Output the [x, y] coordinate of the center of the cell containing the given text.  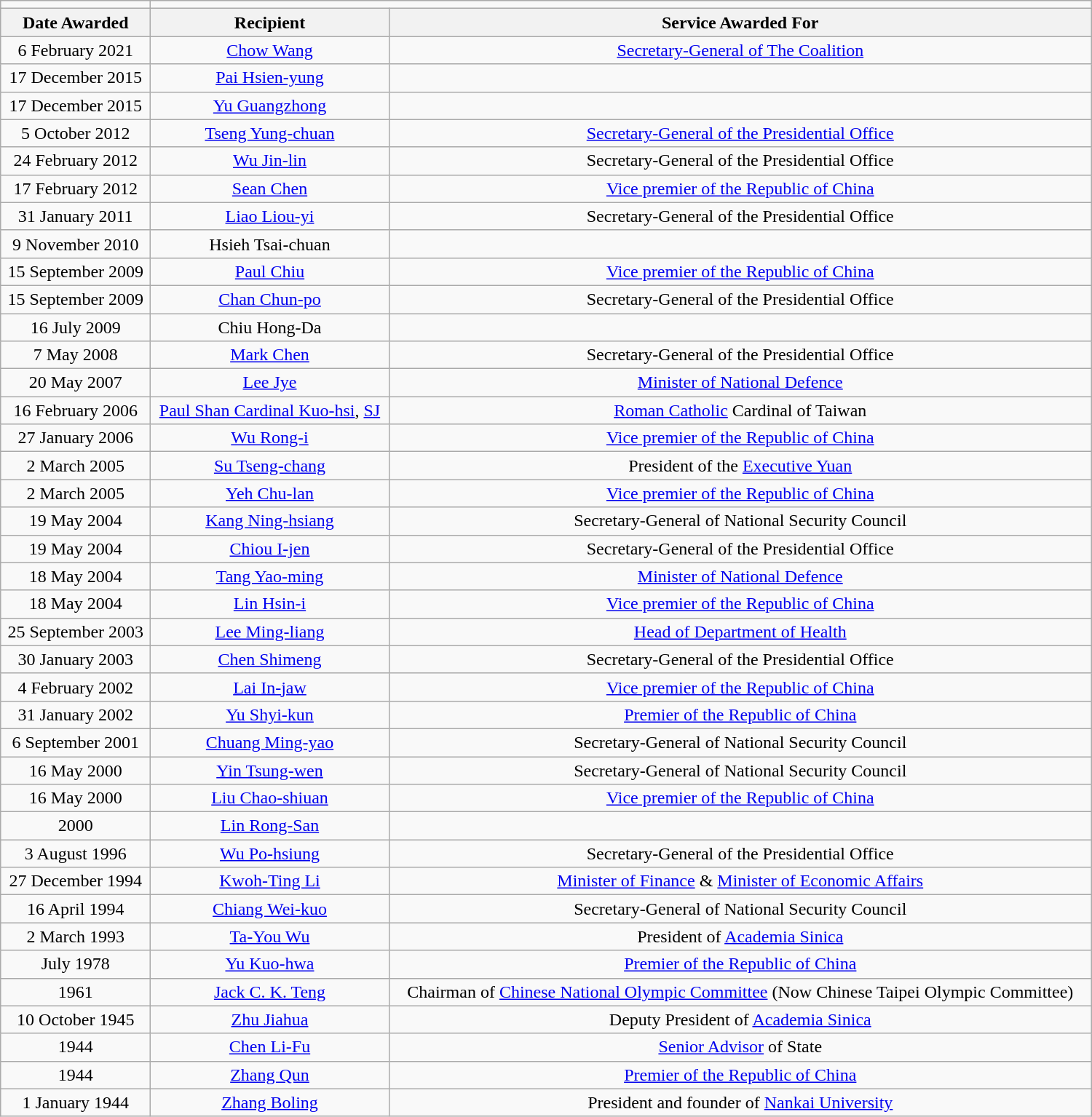
Chen Li-Fu [270, 1047]
Chow Wang [270, 50]
7 May 2008 [76, 355]
Ta-You Wu [270, 937]
Lin Rong-San [270, 826]
Mark Chen [270, 355]
Paul Chiu [270, 271]
Roman Catholic Cardinal of Taiwan [740, 410]
Chiu Hong-Da [270, 327]
30 January 2003 [76, 659]
Pai Hsien-yung [270, 78]
July 1978 [76, 964]
Wu Po-hsiung [270, 854]
Wu Jin-lin [270, 161]
Lee Ming-liang [270, 632]
2 March 1993 [76, 937]
16 July 2009 [76, 327]
Hsieh Tsai-chuan [270, 244]
Jack C. K. Teng [270, 992]
Date Awarded [76, 23]
Deputy President of Academia Sinica [740, 1019]
24 February 2012 [76, 161]
16 February 2006 [76, 410]
Head of Department of Health [740, 632]
20 May 2007 [76, 383]
Secretary-General of The Coalition [740, 50]
Liao Liou-yi [270, 216]
Service Awarded For [740, 23]
Su Tseng-chang [270, 466]
President of the Executive Yuan [740, 466]
Kwoh-Ting Li [270, 881]
Chen Shimeng [270, 659]
Yu Guangzhong [270, 106]
Recipient [270, 23]
Yeh Chu-lan [270, 493]
Chiang Wei-kuo [270, 909]
9 November 2010 [76, 244]
31 January 2011 [76, 216]
Yin Tsung-wen [270, 771]
1 January 1944 [76, 1102]
2000 [76, 826]
16 April 1994 [76, 909]
Chiou I-jen [270, 549]
Sean Chen [270, 188]
5 October 2012 [76, 133]
Tseng Yung-chuan [270, 133]
Yu Shyi-kun [270, 715]
Lee Jye [270, 383]
President of Academia Sinica [740, 937]
3 August 1996 [76, 854]
27 December 1994 [76, 881]
25 September 2003 [76, 632]
1961 [76, 992]
6 September 2001 [76, 742]
6 February 2021 [76, 50]
Liu Chao-shiuan [270, 798]
17 February 2012 [76, 188]
Chairman of Chinese National Olympic Committee (Now Chinese Taipei Olympic Committee) [740, 992]
31 January 2002 [76, 715]
Lai In-jaw [270, 687]
Senior Advisor of State [740, 1047]
Zhu Jiahua [270, 1019]
4 February 2002 [76, 687]
Wu Rong-i [270, 438]
Yu Kuo-hwa [270, 964]
President and founder of Nankai University [740, 1102]
Chuang Ming-yao [270, 742]
27 January 2006 [76, 438]
Minister of Finance & Minister of Economic Affairs [740, 881]
Lin Hsin-i [270, 604]
Tang Yao-ming [270, 576]
Chan Chun-po [270, 299]
Paul Shan Cardinal Kuo-hsi, SJ [270, 410]
Zhang Boling [270, 1102]
Kang Ning-hsiang [270, 521]
Zhang Qun [270, 1075]
10 October 1945 [76, 1019]
